Identify which cell holds the provided text, then report its [x, y] central coordinate. 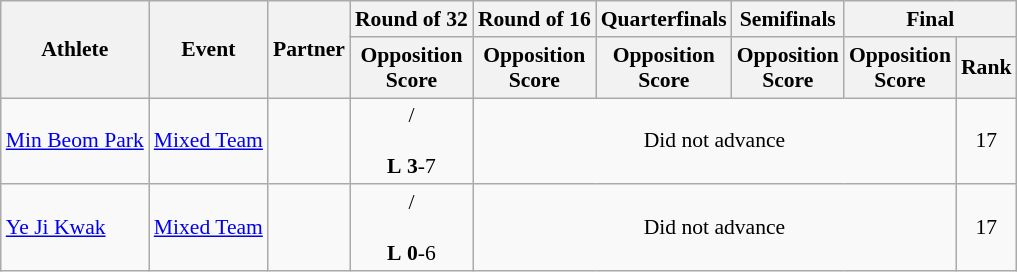
Ye Ji Kwak [75, 228]
Event [208, 50]
Semifinals [788, 19]
Round of 16 [534, 19]
Athlete [75, 50]
Min Beom Park [75, 142]
Quarterfinals [664, 19]
Round of 32 [412, 19]
/ L 0-6 [412, 228]
Final [930, 19]
Partner [309, 50]
/ L 3-7 [412, 142]
Rank [986, 68]
